Provide the [x, y] coordinate of the cell's center where the given text is located.  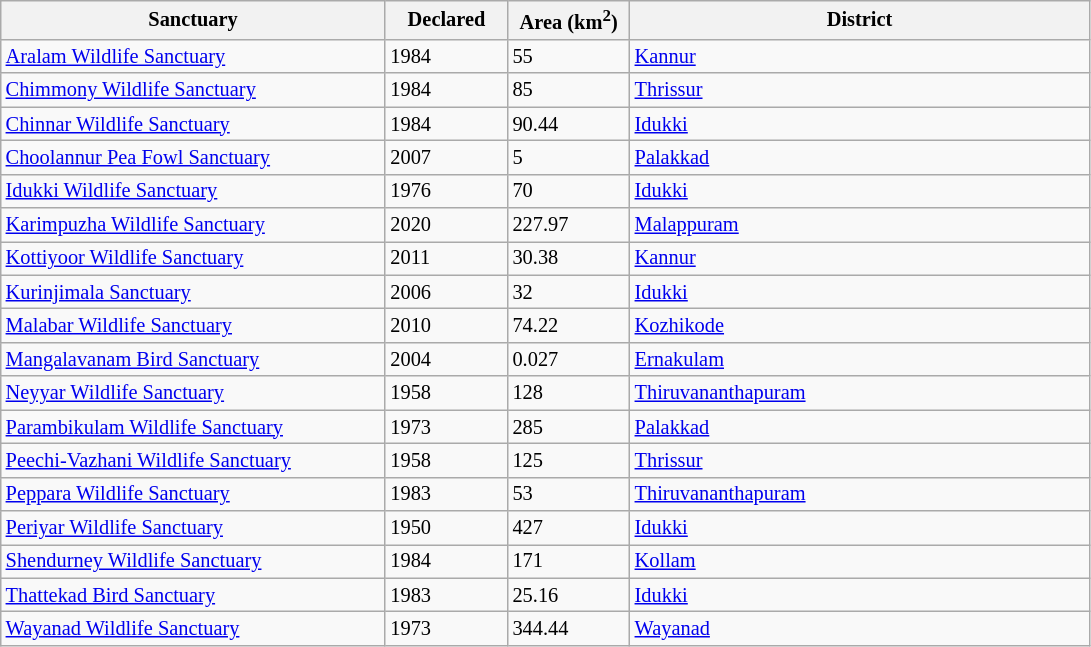
2011 [446, 258]
55 [569, 56]
Kottiyoor Wildlife Sanctuary [194, 258]
Choolannur Pea Fowl Sanctuary [194, 157]
Idukki Wildlife Sanctuary [194, 191]
Declared [446, 20]
Ernakulam [860, 359]
1950 [446, 527]
Wayanad Wildlife Sanctuary [194, 628]
Parambikulam Wildlife Sanctuary [194, 427]
Peechi-Vazhani Wildlife Sanctuary [194, 460]
90.44 [569, 124]
Wayanad [860, 628]
Shendurney Wildlife Sanctuary [194, 561]
53 [569, 494]
1976 [446, 191]
Periyar Wildlife Sanctuary [194, 527]
Malabar Wildlife Sanctuary [194, 326]
128 [569, 393]
2007 [446, 157]
Chimmony Wildlife Sanctuary [194, 90]
85 [569, 90]
Kurinjimala Sanctuary [194, 292]
285 [569, 427]
125 [569, 460]
427 [569, 527]
5 [569, 157]
Kozhikode [860, 326]
Aralam Wildlife Sanctuary [194, 56]
Thattekad Bird Sanctuary [194, 595]
Chinnar Wildlife Sanctuary [194, 124]
2010 [446, 326]
32 [569, 292]
171 [569, 561]
30.38 [569, 258]
Sanctuary [194, 20]
2006 [446, 292]
2004 [446, 359]
344.44 [569, 628]
25.16 [569, 595]
70 [569, 191]
Peppara Wildlife Sanctuary [194, 494]
Kollam [860, 561]
2020 [446, 225]
0.027 [569, 359]
Area (km2) [569, 20]
Malappuram [860, 225]
Neyyar Wildlife Sanctuary [194, 393]
227.97 [569, 225]
District [860, 20]
Karimpuzha Wildlife Sanctuary [194, 225]
74.22 [569, 326]
Mangalavanam Bird Sanctuary [194, 359]
